Search for the cell housing the specified text and yield its [X, Y] center coordinate. 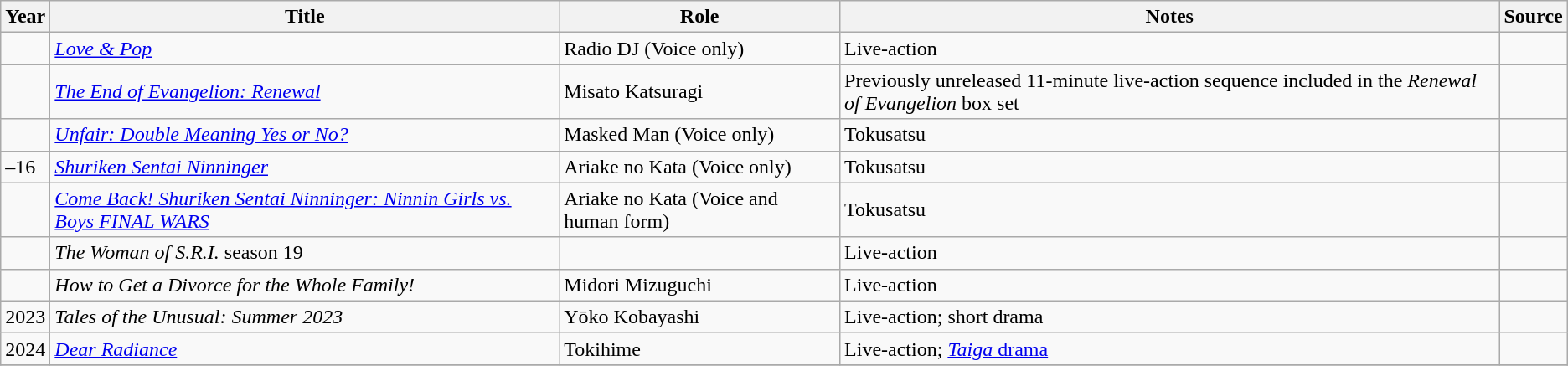
The End of Evangelion: Renewal [305, 92]
Masked Man (Voice only) [700, 135]
Unfair: Double Meaning Yes or No? [305, 135]
The Woman of S.R.I. season 19 [305, 253]
Shuriken Sentai Ninninger [305, 167]
Year [25, 17]
2024 [25, 348]
How to Get a Divorce for the Whole Family! [305, 285]
Ariake no Kata (Voice and human form) [700, 209]
Previously unreleased 11-minute live-action sequence included in the Renewal of Evangelion box set [1169, 92]
Ariake no Kata (Voice only) [700, 167]
Radio DJ (Voice only) [700, 49]
Tokihime [700, 348]
–16 [25, 167]
2023 [25, 317]
Yōko Kobayashi [700, 317]
Love & Pop [305, 49]
Dear Radiance [305, 348]
Role [700, 17]
Come Back! Shuriken Sentai Ninninger: Ninnin Girls vs. Boys FINAL WARS [305, 209]
Tales of the Unusual: Summer 2023 [305, 317]
Live-action; short drama [1169, 317]
Midori Mizuguchi [700, 285]
Live-action; Taiga drama [1169, 348]
Misato Katsuragi [700, 92]
Notes [1169, 17]
Source [1533, 17]
Title [305, 17]
